Capture the cell that displays the provided text and extract its (X, Y) central coordinate. 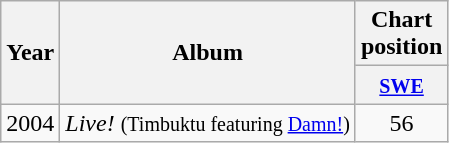
SWE (401, 85)
Album (208, 52)
Chart position (401, 34)
56 (401, 123)
2004 (30, 123)
Year (30, 52)
Live! (Timbuktu featuring Damn!) (208, 123)
